Scan for the cell matching the given text and deliver its (x, y) coordinate at center. 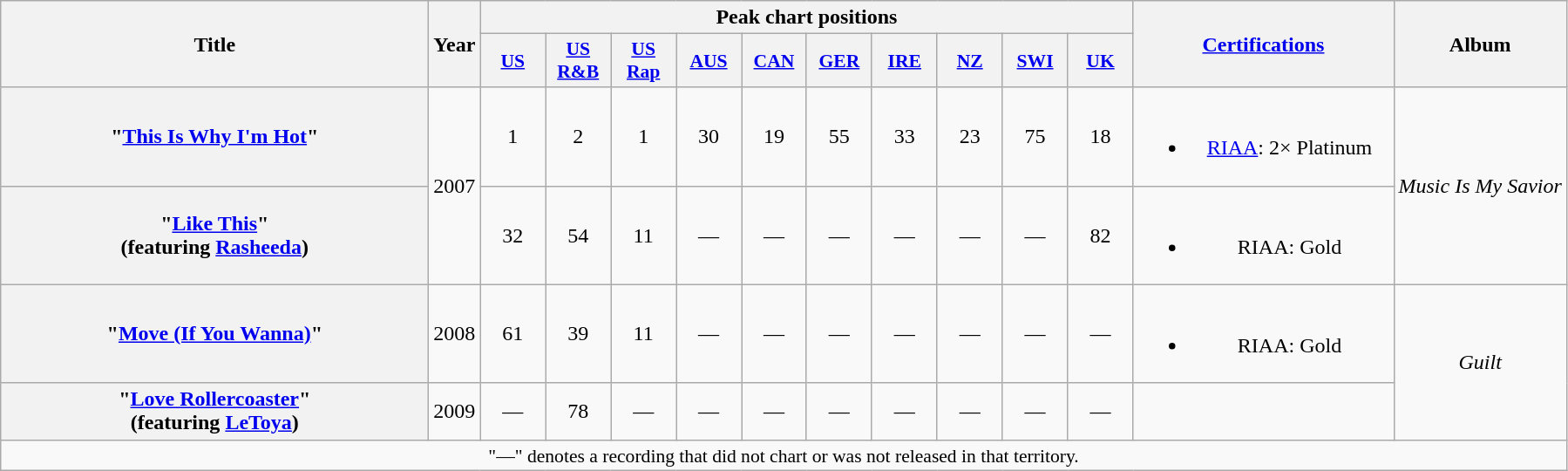
Certifications (1264, 44)
82 (1100, 235)
75 (1035, 136)
US (512, 61)
USR&B (579, 61)
18 (1100, 136)
30 (709, 136)
GER (838, 61)
Title (214, 44)
2009 (455, 412)
61 (512, 333)
Music Is My Savior (1480, 186)
19 (774, 136)
32 (512, 235)
2008 (455, 333)
Year (455, 44)
"Like This"(featuring Rasheeda) (214, 235)
Peak chart positions (807, 17)
RIAA: 2× Platinum (1264, 136)
2007 (455, 186)
55 (838, 136)
UK (1100, 61)
54 (579, 235)
"This Is Why I'm Hot" (214, 136)
33 (905, 136)
23 (969, 136)
AUS (709, 61)
IRE (905, 61)
Album (1480, 44)
39 (579, 333)
SWI (1035, 61)
NZ (969, 61)
"Love Rollercoaster"(featuring LeToya) (214, 412)
CAN (774, 61)
USRap (643, 61)
"—" denotes a recording that did not chart or was not released in that territory. (784, 455)
78 (579, 412)
2 (579, 136)
Guilt (1480, 362)
"Move (If You Wanna)" (214, 333)
